For the text-containing cell, return its midpoint in (X, Y) coordinate format. 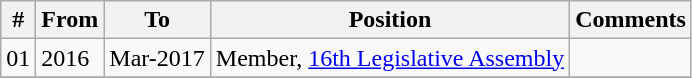
Member, 16th Legislative Assembly (390, 58)
To (158, 20)
01 (18, 58)
2016 (70, 58)
Mar-2017 (158, 58)
From (70, 20)
Comments (631, 20)
Position (390, 20)
# (18, 20)
